Locate the cell with the specified text and output its (X, Y) center coordinate. 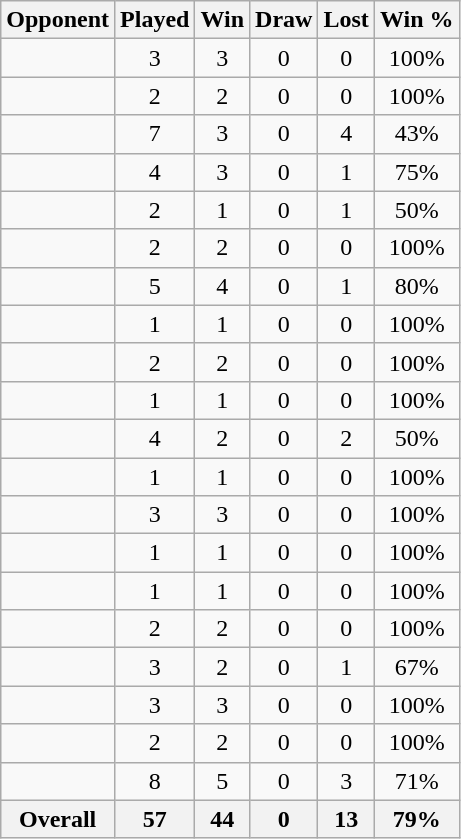
44 (222, 819)
13 (346, 819)
8 (155, 781)
75% (416, 172)
43% (416, 134)
80% (416, 286)
Draw (284, 20)
57 (155, 819)
79% (416, 819)
7 (155, 134)
Opponent (58, 20)
Lost (346, 20)
Win (222, 20)
Win % (416, 20)
Played (155, 20)
71% (416, 781)
67% (416, 667)
Overall (58, 819)
